For the text-containing cell, return its midpoint in (x, y) coordinate format. 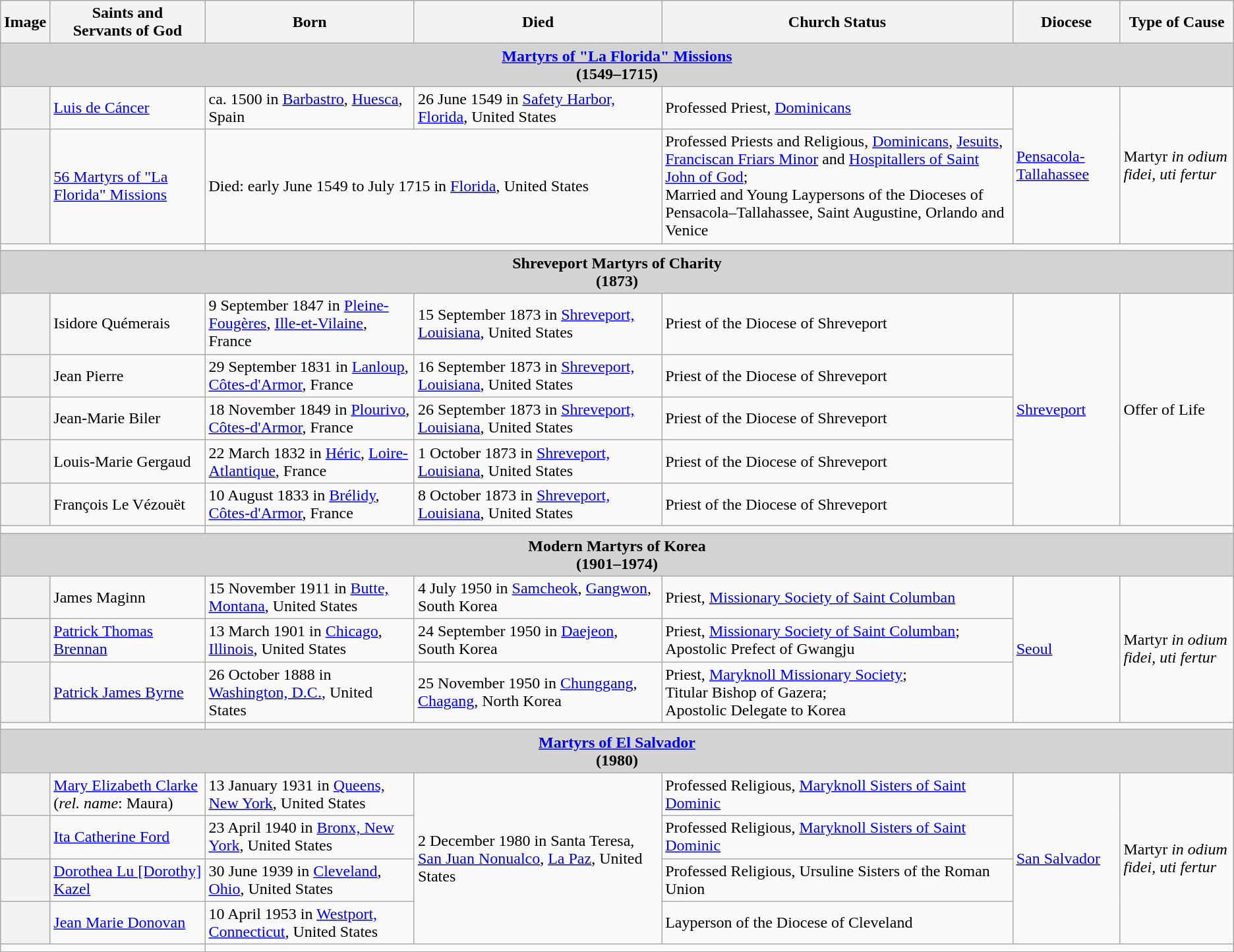
22 March 1832 in Héric, Loire-Atlantique, France (310, 461)
Shreveport Martyrs of Charity (1873) (617, 272)
13 January 1931 in Queens, New York, United States (310, 794)
Image (25, 22)
24 September 1950 in Daejeon, South Korea (538, 641)
1 October 1873 in Shreveport, Louisiana, United States (538, 461)
9 September 1847 in Pleine-Fougères, Ille-et-Vilaine, France (310, 324)
Pensacola-Tallahassee (1067, 165)
Luis de Cáncer (128, 108)
Modern Martyrs of Korea (1901–1974) (617, 554)
10 April 1953 in Westport, Connecticut, United States (310, 923)
26 June 1549 in Safety Harbor, Florida, United States (538, 108)
Patrick James Byrne (128, 692)
15 November 1911 in Butte, Montana, United States (310, 597)
James Maginn (128, 597)
29 September 1831 in Lanloup, Côtes-d'Armor, France (310, 376)
Church Status (837, 22)
Offer of Life (1177, 409)
Diocese (1067, 22)
Professed Religious, Ursuline Sisters of the Roman Union (837, 879)
8 October 1873 in Shreveport, Louisiana, United States (538, 504)
Layperson of the Diocese of Cleveland (837, 923)
Jean Marie Donovan (128, 923)
2 December 1980 in Santa Teresa, San Juan Nonualco, La Paz, United States (538, 858)
Louis-Marie Gergaud (128, 461)
Priest, Missionary Society of Saint Columban (837, 597)
San Salvador (1067, 858)
16 September 1873 in Shreveport, Louisiana, United States (538, 376)
Mary Elizabeth Clarke (rel. name: Maura) (128, 794)
Jean-Marie Biler (128, 418)
Saints andServants of God (128, 22)
13 March 1901 in Chicago, Illinois, United States (310, 641)
30 June 1939 in Cleveland, Ohio, United States (310, 879)
Jean Pierre (128, 376)
Priest, Missionary Society of Saint Columban; Apostolic Prefect of Gwangju (837, 641)
25 November 1950 in Chunggang, Chagang, North Korea (538, 692)
Martyrs of "La Florida" Missions (1549–1715) (617, 65)
Shreveport (1067, 409)
Patrick Thomas Brennan (128, 641)
Martyrs of El Salvador (1980) (617, 752)
Died: early June 1549 to July 1715 in Florida, United States (434, 186)
26 October 1888 in Washington, D.C., United States (310, 692)
Seoul (1067, 649)
Type of Cause (1177, 22)
François Le Vézouët (128, 504)
Professed Priest, Dominicans (837, 108)
26 September 1873 in Shreveport, Louisiana, United States (538, 418)
Priest, Maryknoll Missionary Society;Titular Bishop of Gazera;Apostolic Delegate to Korea (837, 692)
Isidore Quémerais (128, 324)
4 July 1950 in Samcheok, Gangwon, South Korea (538, 597)
56 Martyrs of "La Florida" Missions (128, 186)
15 September 1873 in Shreveport, Louisiana, United States (538, 324)
18 November 1849 in Plourivo, Côtes-d'Armor, France (310, 418)
23 April 1940 in Bronx, New York, United States (310, 837)
ca. 1500 in Barbastro, Huesca, Spain (310, 108)
Died (538, 22)
Dorothea Lu [Dorothy] Kazel (128, 879)
10 August 1833 in Brélidy, Côtes-d'Armor, France (310, 504)
Born (310, 22)
Ita Catherine Ford (128, 837)
